From the cell containing the given text, extract its center point as [x, y] coordinate. 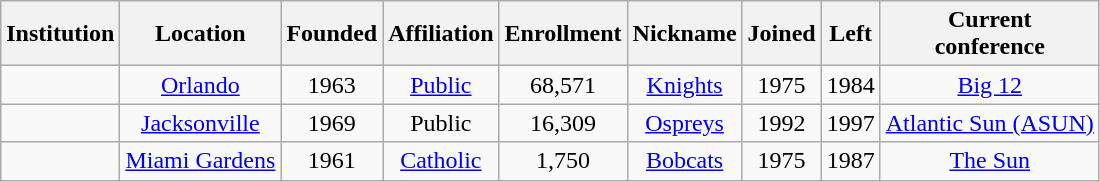
1987 [850, 161]
Currentconference [990, 34]
1961 [332, 161]
Orlando [200, 85]
Left [850, 34]
Founded [332, 34]
1984 [850, 85]
Joined [782, 34]
Knights [684, 85]
Ospreys [684, 123]
1963 [332, 85]
Atlantic Sun (ASUN) [990, 123]
Location [200, 34]
The Sun [990, 161]
Enrollment [563, 34]
Miami Gardens [200, 161]
Catholic [441, 161]
1992 [782, 123]
1997 [850, 123]
Jacksonville [200, 123]
1,750 [563, 161]
1969 [332, 123]
Institution [60, 34]
Nickname [684, 34]
Big 12 [990, 85]
Affiliation [441, 34]
Bobcats [684, 161]
68,571 [563, 85]
16,309 [563, 123]
